Find where the given text appears and provide that cell's center as [x, y] coordinate. 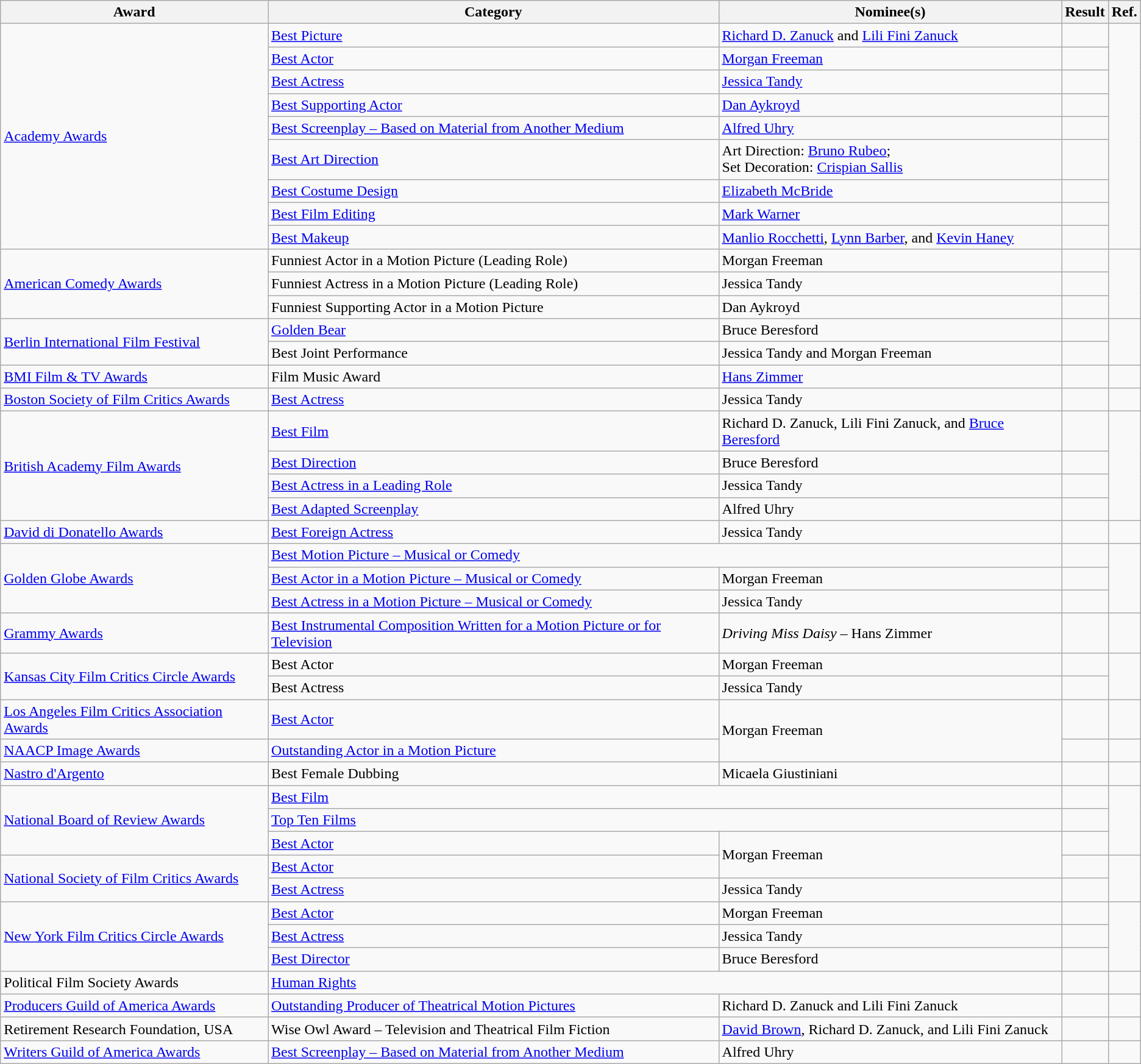
Top Ten Films [665, 820]
Best Makeup [494, 237]
Grammy Awards [134, 633]
Best Direction [494, 463]
BMI Film & TV Awards [134, 377]
National Society of Film Critics Awards [134, 878]
Best Supporting Actor [494, 105]
Outstanding Producer of Theatrical Motion Pictures [494, 1005]
Driving Miss Daisy – Hans Zimmer [890, 633]
Best Film Editing [494, 214]
Best Director [494, 959]
Nastro d'Argento [134, 774]
Art Direction: Bruno Rubeo; Set Decoration: Crispian Sallis [890, 160]
Category [494, 12]
Best Actress in a Motion Picture – Musical or Comedy [494, 601]
Nominee(s) [890, 12]
Jessica Tandy and Morgan Freeman [890, 353]
Film Music Award [494, 377]
Political Film Society Awards [134, 982]
Richard D. Zanuck, Lili Fini Zanuck, and Bruce Beresford [890, 431]
Best Actor in a Motion Picture – Musical or Comedy [494, 578]
Best Motion Picture – Musical or Comedy [665, 555]
New York Film Critics Circle Awards [134, 936]
Funniest Actor in a Motion Picture (Leading Role) [494, 260]
Funniest Supporting Actor in a Motion Picture [494, 307]
Human Rights [665, 982]
Kansas City Film Critics Circle Awards [134, 676]
Berlin International Film Festival [134, 342]
Golden Globe Awards [134, 578]
Ref. [1124, 12]
Best Picture [494, 35]
British Academy Film Awards [134, 466]
Wise Owl Award – Television and Theatrical Film Fiction [494, 1029]
Funniest Actress in a Motion Picture (Leading Role) [494, 283]
Producers Guild of America Awards [134, 1005]
Academy Awards [134, 137]
NAACP Image Awards [134, 751]
Manlio Rocchetti, Lynn Barber, and Kevin Haney [890, 237]
Hans Zimmer [890, 377]
Best Foreign Actress [494, 532]
Elizabeth McBride [890, 191]
Result [1085, 12]
David Brown, Richard D. Zanuck, and Lili Fini Zanuck [890, 1029]
Retirement Research Foundation, USA [134, 1029]
Outstanding Actor in a Motion Picture [494, 751]
Golden Bear [494, 330]
Best Joint Performance [494, 353]
Best Adapted Screenplay [494, 509]
Mark Warner [890, 214]
National Board of Review Awards [134, 820]
Best Costume Design [494, 191]
Writers Guild of America Awards [134, 1052]
Award [134, 12]
Boston Society of Film Critics Awards [134, 400]
American Comedy Awards [134, 283]
David di Donatello Awards [134, 532]
Los Angeles Film Critics Association Awards [134, 719]
Best Art Direction [494, 160]
Best Actress in a Leading Role [494, 486]
Micaela Giustiniani [890, 774]
Best Instrumental Composition Written for a Motion Picture or for Television [494, 633]
Best Female Dubbing [494, 774]
